Identify which cell holds the provided text, then report its [x, y] central coordinate. 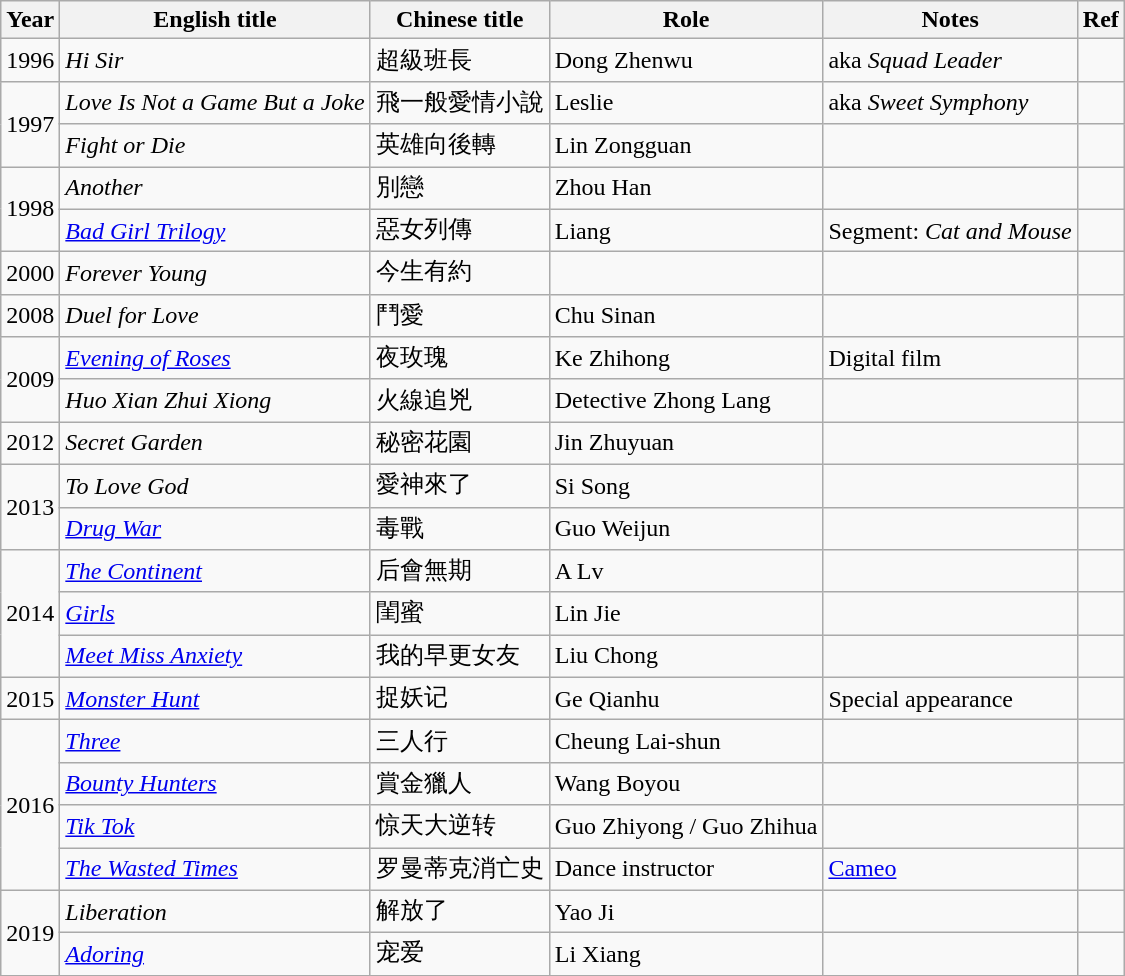
Yao Ji [686, 912]
別戀 [460, 188]
Meet Miss Anxiety [215, 656]
Cheung Lai-shun [686, 742]
Dance instructor [686, 870]
Bounty Hunters [215, 784]
Special appearance [950, 698]
夜玫瑰 [460, 358]
Si Song [686, 486]
飛一般愛情小說 [460, 102]
1998 [30, 208]
Cameo [950, 870]
Detective Zhong Lang [686, 400]
火線追兇 [460, 400]
aka Squad Leader [950, 60]
Love Is Not a Game But a Joke [215, 102]
Lin Zongguan [686, 146]
Secret Garden [215, 444]
Dong Zhenwu [686, 60]
Drug War [215, 528]
Bad Girl Trilogy [215, 230]
英雄向後轉 [460, 146]
Li Xiang [686, 954]
Liang [686, 230]
Forever Young [215, 274]
1996 [30, 60]
2008 [30, 316]
惊天大逆转 [460, 826]
Tik Tok [215, 826]
惡女列傳 [460, 230]
Liberation [215, 912]
Evening of Roses [215, 358]
捉妖记 [460, 698]
毒戰 [460, 528]
Role [686, 20]
1997 [30, 124]
閨蜜 [460, 614]
Year [30, 20]
Zhou Han [686, 188]
Digital film [950, 358]
2016 [30, 805]
aka Sweet Symphony [950, 102]
2009 [30, 380]
后會無期 [460, 572]
2015 [30, 698]
愛神來了 [460, 486]
Fight or Die [215, 146]
Ke Zhihong [686, 358]
三人行 [460, 742]
秘密花園 [460, 444]
Chu Sinan [686, 316]
我的早更女友 [460, 656]
罗曼蒂克消亡史 [460, 870]
Three [215, 742]
宠爱 [460, 954]
Notes [950, 20]
Guo Zhiyong / Guo Zhihua [686, 826]
Another [215, 188]
2012 [30, 444]
Monster Hunt [215, 698]
Duel for Love [215, 316]
Ge Qianhu [686, 698]
Lin Jie [686, 614]
English title [215, 20]
Wang Boyou [686, 784]
Segment: Cat and Mouse [950, 230]
Jin Zhuyuan [686, 444]
鬥愛 [460, 316]
2019 [30, 932]
Adoring [215, 954]
Chinese title [460, 20]
Girls [215, 614]
Liu Chong [686, 656]
賞金獵人 [460, 784]
Guo Weijun [686, 528]
Huo Xian Zhui Xiong [215, 400]
2014 [30, 614]
今生有約 [460, 274]
Ref [1100, 20]
The Continent [215, 572]
超級班長 [460, 60]
2000 [30, 274]
The Wasted Times [215, 870]
To Love God [215, 486]
Hi Sir [215, 60]
A Lv [686, 572]
Leslie [686, 102]
解放了 [460, 912]
2013 [30, 506]
